From the cell containing the given text, extract its center point as (x, y) coordinate. 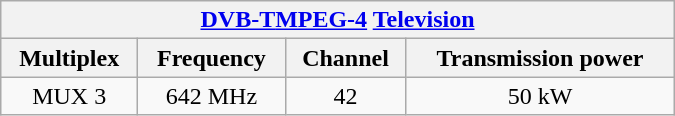
Frequency (212, 58)
642 MHz (212, 96)
42 (345, 96)
MUX 3 (70, 96)
Multiplex (70, 58)
Channel (345, 58)
50 kW (540, 96)
Transmission power (540, 58)
DVB-TMPEG-4 Television (338, 20)
